Find where the given text appears and provide that cell's center as [X, Y] coordinate. 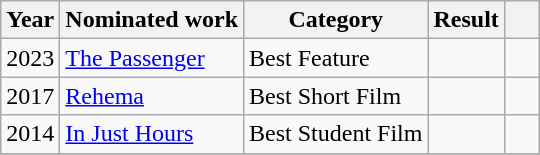
Category [336, 20]
Best Student Film [336, 134]
Best Short Film [336, 96]
Best Feature [336, 58]
2017 [30, 96]
Result [466, 20]
2023 [30, 58]
The Passenger [152, 58]
In Just Hours [152, 134]
Year [30, 20]
Nominated work [152, 20]
2014 [30, 134]
Rehema [152, 96]
